Search for the cell housing the specified text and yield its (X, Y) center coordinate. 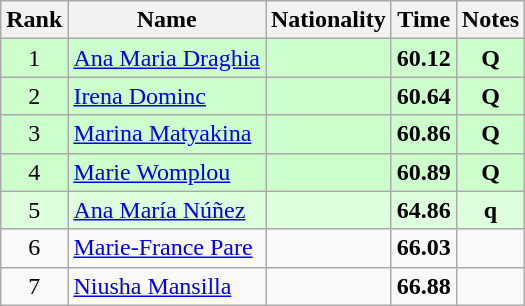
1 (34, 58)
Time (424, 20)
2 (34, 96)
Irena Dominc (167, 96)
3 (34, 134)
7 (34, 286)
5 (34, 210)
60.89 (424, 172)
Name (167, 20)
Marie-France Pare (167, 248)
60.86 (424, 134)
Notes (490, 20)
q (490, 210)
4 (34, 172)
60.64 (424, 96)
Ana Maria Draghia (167, 58)
6 (34, 248)
64.86 (424, 210)
Marina Matyakina (167, 134)
66.88 (424, 286)
Niusha Mansilla (167, 286)
Marie Womplou (167, 172)
Nationality (329, 20)
60.12 (424, 58)
66.03 (424, 248)
Rank (34, 20)
Ana María Núñez (167, 210)
